Identify which cell holds the provided text, then report its (X, Y) central coordinate. 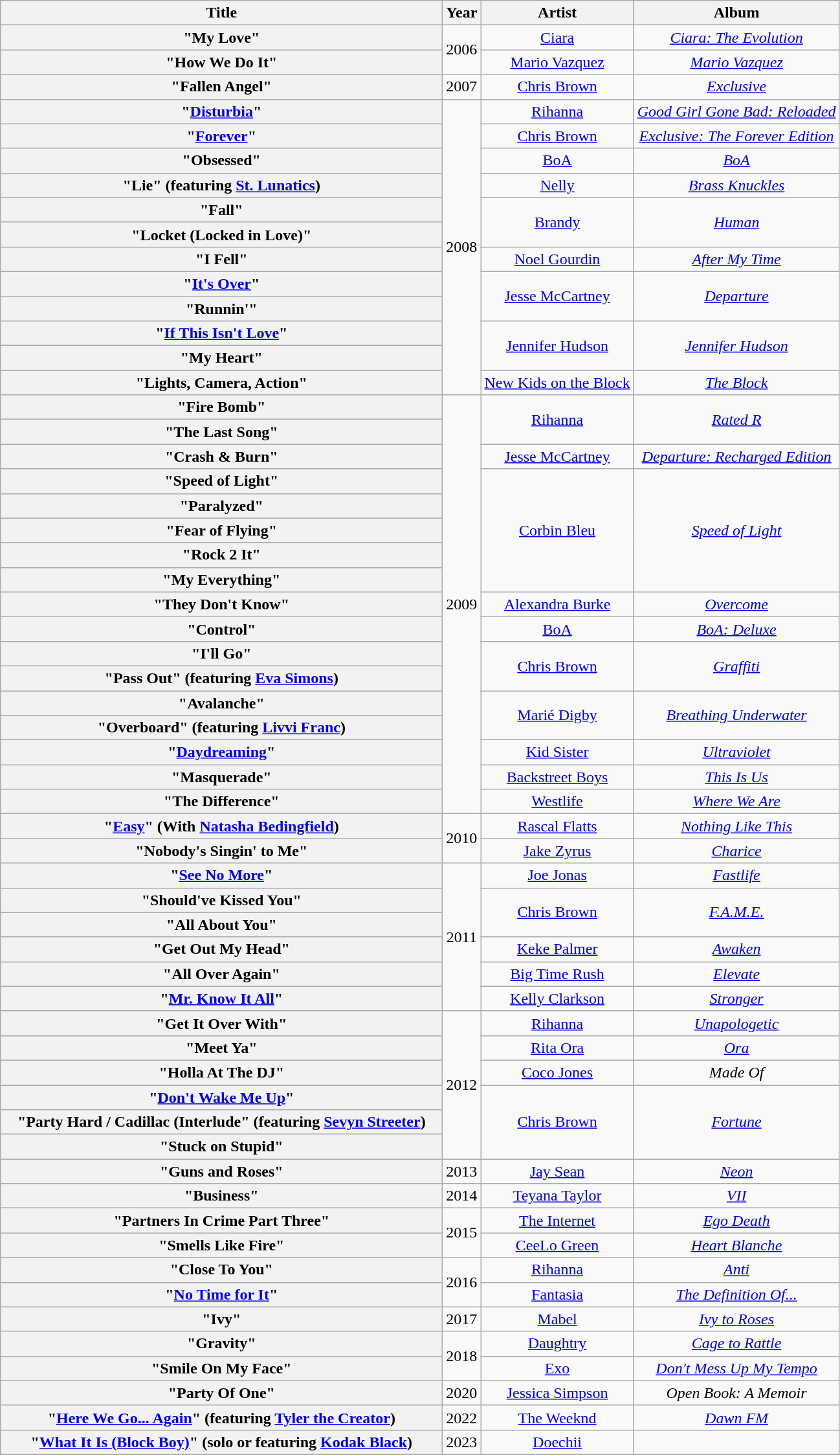
Departure (736, 296)
Album (736, 13)
Doechii (557, 1442)
"Nobody's Singin' to Me" (221, 851)
Speed of Light (736, 530)
"Fallen Angel" (221, 87)
Charice (736, 851)
"Meet Ya" (221, 1048)
2015 (462, 1233)
"My Love" (221, 38)
Stronger (736, 998)
Made Of (736, 1072)
Noel Gourdin (557, 259)
"How We Do It" (221, 62)
"Obsessed" (221, 161)
Keke Palmer (557, 949)
Departure: Recharged Edition (736, 457)
"Gravity" (221, 1344)
Backstreet Boys (557, 777)
Jessica Simpson (557, 1393)
Overcome (736, 604)
Unapologetic (736, 1023)
Year (462, 13)
"If This Isn't Love" (221, 333)
Alexandra Burke (557, 604)
Elevate (736, 974)
"Lie" (featuring St. Lunatics) (221, 185)
This Is Us (736, 777)
Ivy to Roses (736, 1319)
Daughtry (557, 1344)
Kelly Clarkson (557, 998)
Ora (736, 1048)
CeeLo Green (557, 1245)
2009 (462, 605)
2012 (462, 1085)
Rita Ora (557, 1048)
"See No More" (221, 875)
Title (221, 13)
"Disturbia" (221, 111)
Open Book: A Memoir (736, 1393)
"Fire Bomb" (221, 407)
"My Heart" (221, 358)
"I Fell" (221, 259)
BoA: Deluxe (736, 629)
"The Last Song" (221, 432)
Coco Jones (557, 1072)
Fortune (736, 1122)
Rated R (736, 420)
2011 (462, 937)
"Pass Out" (featuring Eva Simons) (221, 678)
"Fear of Flying" (221, 530)
VII (736, 1196)
Fantasia (557, 1294)
"Control" (221, 629)
Ciara (557, 38)
2023 (462, 1442)
Westlife (557, 802)
2017 (462, 1319)
"Speed of Light" (221, 481)
"Get It Over With" (221, 1023)
2018 (462, 1356)
"Locket (Locked in Love)" (221, 234)
Jake Zyrus (557, 851)
Brandy (557, 222)
"Lights, Camera, Action" (221, 383)
2014 (462, 1196)
Exo (557, 1368)
"Holla At The DJ" (221, 1072)
Ego Death (736, 1221)
"Partners In Crime Part Three" (221, 1221)
Ciara: The Evolution (736, 38)
2007 (462, 87)
"My Everything" (221, 580)
"Guns and Roses" (221, 1171)
Where We Are (736, 802)
"All About You" (221, 925)
"Overboard" (featuring Livvi Franc) (221, 728)
Exclusive (736, 87)
"Here We Go... Again" (featuring Tyler the Creator) (221, 1417)
"What It Is (Block Boy)" (solo or featuring Kodak Black) (221, 1442)
"Mr. Know It All" (221, 998)
"The Difference" (221, 802)
"Fall" (221, 210)
"Smile On My Face" (221, 1368)
"Crash & Burn" (221, 457)
Kid Sister (557, 752)
"Should've Kissed You" (221, 900)
Teyana Taylor (557, 1196)
"Paralyzed" (221, 506)
Neon (736, 1171)
Brass Knuckles (736, 185)
2020 (462, 1393)
"Runnin'" (221, 309)
2010 (462, 839)
Awaken (736, 949)
"No Time for It" (221, 1294)
"Party Hard / Cadillac (Interlude" (featuring Sevyn Streeter) (221, 1122)
"Avalanche" (221, 703)
F.A.M.E. (736, 912)
Ultraviolet (736, 752)
Dawn FM (736, 1417)
Rascal Flatts (557, 826)
The Definition Of... (736, 1294)
2016 (462, 1282)
The Weeknd (557, 1417)
Mabel (557, 1319)
Breathing Underwater (736, 715)
2008 (462, 247)
"It's Over" (221, 284)
"Business" (221, 1196)
"They Don't Know" (221, 604)
Nelly (557, 185)
"All Over Again" (221, 974)
"Easy" (With Natasha Bedingfield) (221, 826)
Joe Jonas (557, 875)
Good Girl Gone Bad: Reloaded (736, 111)
Jay Sean (557, 1171)
Anti (736, 1270)
The Block (736, 383)
Exclusive: The Forever Edition (736, 136)
After My Time (736, 259)
"Stuck on Stupid" (221, 1147)
New Kids on the Block (557, 383)
2013 (462, 1171)
"Get Out My Head" (221, 949)
2022 (462, 1417)
Cage to Rattle (736, 1344)
Human (736, 222)
Marié Digby (557, 715)
Heart Blanche (736, 1245)
Don't Mess Up My Tempo (736, 1368)
The Internet (557, 1221)
Fastlife (736, 875)
Corbin Bleu (557, 530)
"Party Of One" (221, 1393)
"Smells Like Fire" (221, 1245)
"Daydreaming" (221, 752)
2006 (462, 50)
Artist (557, 13)
"Ivy" (221, 1319)
"Rock 2 It" (221, 555)
"Don't Wake Me Up" (221, 1098)
"Masquerade" (221, 777)
Graffiti (736, 666)
"I'll Go" (221, 653)
"Forever" (221, 136)
"Close To You" (221, 1270)
Nothing Like This (736, 826)
Big Time Rush (557, 974)
